Capture the cell that displays the provided text and extract its [x, y] central coordinate. 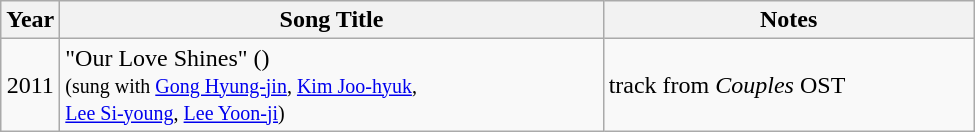
track from Couples OST [788, 85]
Year [30, 20]
Notes [788, 20]
"Our Love Shines" () (sung with Gong Hyung-jin, Kim Joo-hyuk, Lee Si-young, Lee Yoon-ji) [332, 85]
2011 [30, 85]
Song Title [332, 20]
